Return [x, y] of the center of cell containing provided text 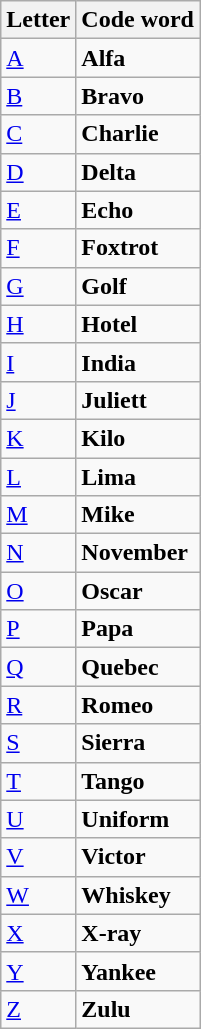
Quebec [138, 667]
November [138, 553]
M [38, 515]
L [38, 477]
B [38, 96]
C [38, 134]
Kilo [138, 438]
Juliett [138, 400]
Letter [38, 20]
Z [38, 1009]
Delta [138, 172]
Victor [138, 857]
Zulu [138, 1009]
Charlie [138, 134]
U [38, 819]
G [38, 286]
Whiskey [138, 895]
Romeo [138, 705]
F [38, 248]
E [38, 210]
Golf [138, 286]
A [38, 58]
Hotel [138, 324]
Papa [138, 629]
T [38, 781]
Foxtrot [138, 248]
P [38, 629]
Bravo [138, 96]
Echo [138, 210]
N [38, 553]
R [38, 705]
V [38, 857]
Q [38, 667]
K [38, 438]
Uniform [138, 819]
India [138, 362]
Sierra [138, 743]
J [38, 400]
Tango [138, 781]
X-ray [138, 933]
S [38, 743]
Oscar [138, 591]
X [38, 933]
Code word [138, 20]
W [38, 895]
Mike [138, 515]
Yankee [138, 971]
Y [38, 971]
D [38, 172]
O [38, 591]
H [38, 324]
Alfa [138, 58]
Lima [138, 477]
I [38, 362]
